Determine the (X, Y) coordinate at the center of the cell enclosing the given text.  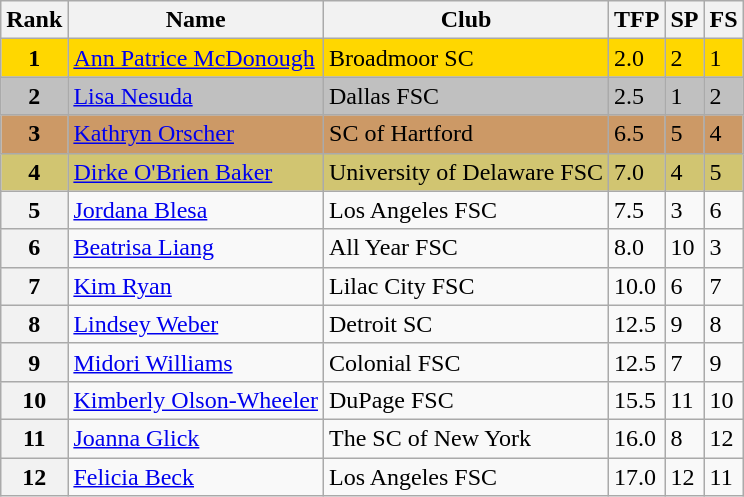
Name (196, 20)
7.0 (637, 172)
Broadmoor SC (466, 58)
Jordana Blesa (196, 210)
All Year FSC (466, 248)
Kim Ryan (196, 286)
10.0 (637, 286)
Lilac City FSC (466, 286)
Kimberly Olson-Wheeler (196, 400)
Joanna Glick (196, 438)
Rank (34, 20)
Detroit SC (466, 324)
Ann Patrice McDonough (196, 58)
FS (724, 20)
Club (466, 20)
Midori Williams (196, 362)
Felicia Beck (196, 477)
TFP (637, 20)
Colonial FSC (466, 362)
Kathryn Orscher (196, 134)
Lindsey Weber (196, 324)
16.0 (637, 438)
8.0 (637, 248)
Lisa Nesuda (196, 96)
15.5 (637, 400)
SC of Hartford (466, 134)
6.5 (637, 134)
2.0 (637, 58)
DuPage FSC (466, 400)
17.0 (637, 477)
Dallas FSC (466, 96)
University of Delaware FSC (466, 172)
Dirke O'Brien Baker (196, 172)
Beatrisa Liang (196, 248)
The SC of New York (466, 438)
SP (684, 20)
2.5 (637, 96)
7.5 (637, 210)
